From the cell containing the given text, extract its center point as (x, y) coordinate. 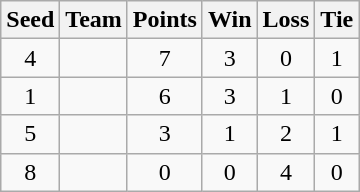
Tie (337, 20)
Seed (30, 20)
Loss (286, 20)
7 (164, 58)
5 (30, 134)
Win (230, 20)
2 (286, 134)
Team (94, 20)
8 (30, 172)
Points (164, 20)
6 (164, 96)
